Capture the cell that displays the provided text and extract its [x, y] central coordinate. 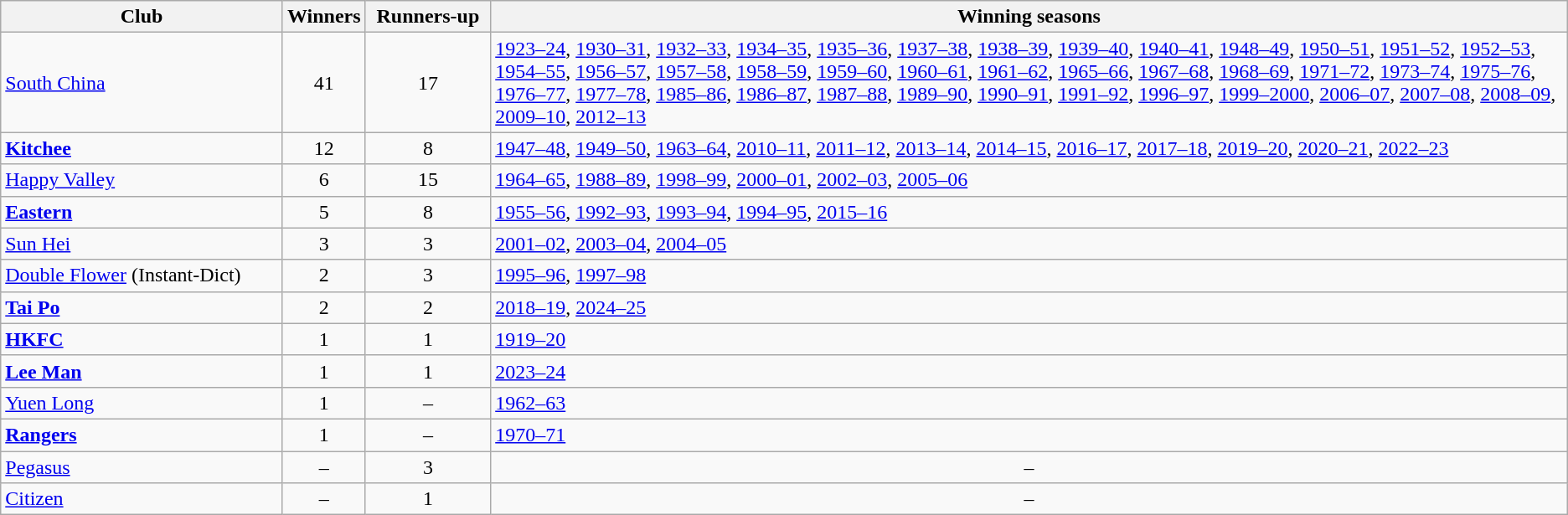
Citizen [142, 499]
Happy Valley [142, 180]
1955–56, 1992–93, 1993–94, 1994–95, 2015–16 [1029, 212]
1995–96, 1997–98 [1029, 276]
1919–20 [1029, 339]
Rangers [142, 435]
South China [142, 82]
2018–19, 2024–25 [1029, 307]
Pegasus [142, 466]
Tai Po [142, 307]
HKFC [142, 339]
15 [428, 180]
Kitchee [142, 148]
5 [323, 212]
41 [323, 82]
1947–48, 1949–50, 1963–64, 2010–11, 2011–12, 2013–14, 2014–15, 2016–17, 2017–18, 2019–20, 2020–21, 2022–23 [1029, 148]
Lee Man [142, 371]
Double Flower (Instant-Dict) [142, 276]
12 [323, 148]
Winning seasons [1029, 17]
1970–71 [1029, 435]
2023–24 [1029, 371]
Club [142, 17]
6 [323, 180]
17 [428, 82]
2001–02, 2003–04, 2004–05 [1029, 244]
1964–65, 1988–89, 1998–99, 2000–01, 2002–03, 2005–06 [1029, 180]
Sun Hei [142, 244]
1962–63 [1029, 403]
Eastern [142, 212]
Yuen Long [142, 403]
Winners [323, 17]
Runners-up [428, 17]
